Capture the cell that displays the provided text and extract its [x, y] central coordinate. 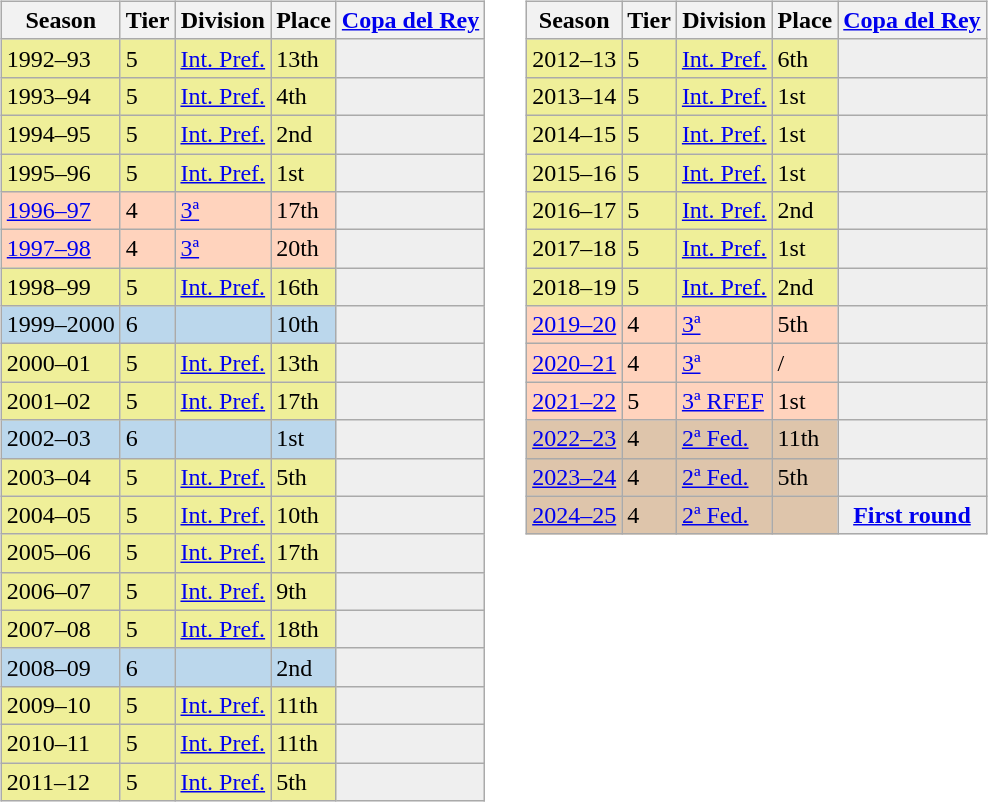
2001–02 [60, 401]
1997–98 [60, 249]
2016–17 [574, 211]
2023–24 [574, 477]
2000–01 [60, 363]
4th [304, 96]
2022–23 [574, 439]
2018–19 [574, 287]
3ª RFEF [724, 401]
2006–07 [60, 591]
1995–96 [60, 173]
2013–14 [574, 96]
2014–15 [574, 134]
2004–05 [60, 515]
2019–20 [574, 325]
2015–16 [574, 173]
2012–13 [574, 58]
First round [912, 515]
1996–97 [60, 211]
2020–21 [574, 363]
/ [805, 363]
2003–04 [60, 477]
2024–25 [574, 515]
2008–09 [60, 667]
1998–99 [60, 287]
6th [805, 58]
2010–11 [60, 743]
2007–08 [60, 629]
2021–22 [574, 401]
2005–06 [60, 553]
2002–03 [60, 439]
1999–2000 [60, 325]
1994–95 [60, 134]
2017–18 [574, 249]
9th [304, 591]
18th [304, 629]
1992–93 [60, 58]
1993–94 [60, 96]
20th [304, 249]
16th [304, 287]
2011–12 [60, 781]
2009–10 [60, 705]
